Search for the cell housing the specified text and yield its (X, Y) center coordinate. 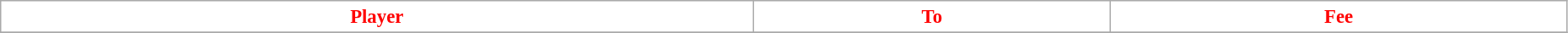
To (932, 17)
Player (377, 17)
Fee (1339, 17)
